Find where the given text appears and provide that cell's center as (x, y) coordinate. 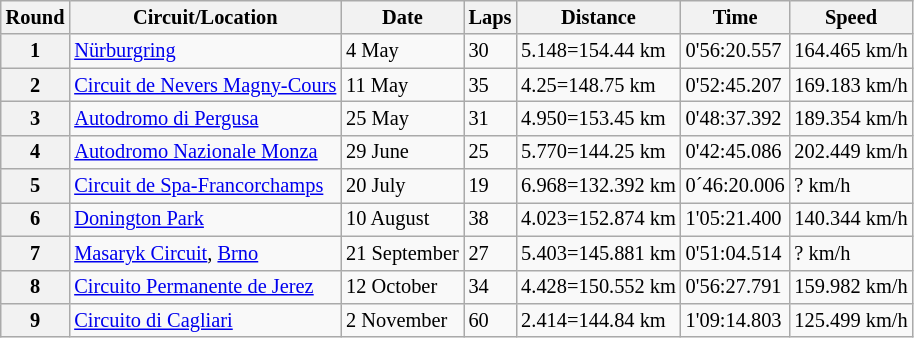
9 (36, 320)
25 (490, 152)
31 (490, 118)
125.499 km/h (852, 320)
12 October (402, 287)
35 (490, 85)
159.982 km/h (852, 287)
0'52:45.207 (736, 85)
6.968=132.392 km (598, 186)
4.950=153.45 km (598, 118)
140.344 km/h (852, 219)
202.449 km/h (852, 152)
7 (36, 253)
5.403=145.881 km (598, 253)
1'05:21.400 (736, 219)
Circuit de Spa-Francorchamps (205, 186)
Autodromo di Pergusa (205, 118)
4 (36, 152)
Round (36, 17)
11 May (402, 85)
189.354 km/h (852, 118)
Circuito di Cagliari (205, 320)
38 (490, 219)
Circuit/Location (205, 17)
4 May (402, 51)
0'42:45.086 (736, 152)
Distance (598, 17)
169.183 km/h (852, 85)
5.770=144.25 km (598, 152)
2 (36, 85)
Circuito Permanente de Jerez (205, 287)
10 August (402, 219)
27 (490, 253)
Circuit de Nevers Magny-Cours (205, 85)
4.023=152.874 km (598, 219)
6 (36, 219)
2 November (402, 320)
Donington Park (205, 219)
21 September (402, 253)
Nürburgring (205, 51)
60 (490, 320)
0'56:27.791 (736, 287)
5 (36, 186)
0'48:37.392 (736, 118)
2.414=144.84 km (598, 320)
Date (402, 17)
3 (36, 118)
20 July (402, 186)
19 (490, 186)
Laps (490, 17)
5.148=154.44 km (598, 51)
4.25=148.75 km (598, 85)
164.465 km/h (852, 51)
1'09:14.803 (736, 320)
8 (36, 287)
4.428=150.552 km (598, 287)
Autodromo Nazionale Monza (205, 152)
Masaryk Circuit, Brno (205, 253)
1 (36, 51)
30 (490, 51)
Speed (852, 17)
25 May (402, 118)
29 June (402, 152)
34 (490, 287)
Time (736, 17)
0´46:20.006 (736, 186)
0'51:04.514 (736, 253)
0'56:20.557 (736, 51)
